Search for the cell housing the specified text and yield its [x, y] center coordinate. 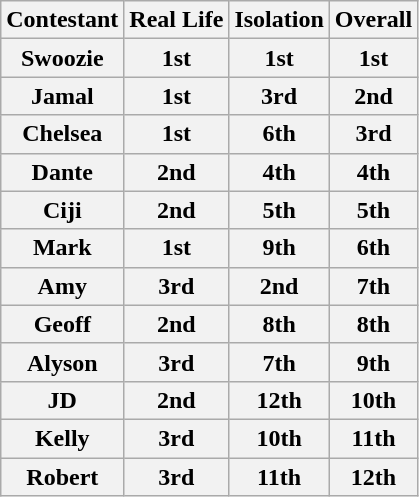
Geoff [62, 324]
Amy [62, 286]
Alyson [62, 362]
Contestant [62, 20]
JD [62, 400]
Ciji [62, 210]
Chelsea [62, 134]
Isolation [279, 20]
Jamal [62, 96]
Real Life [176, 20]
Mark [62, 248]
Dante [62, 172]
Kelly [62, 438]
Robert [62, 477]
Swoozie [62, 58]
Overall [373, 20]
